Pinpoint the cell where the given text exists, returning its (x, y) midpoint coordinate. 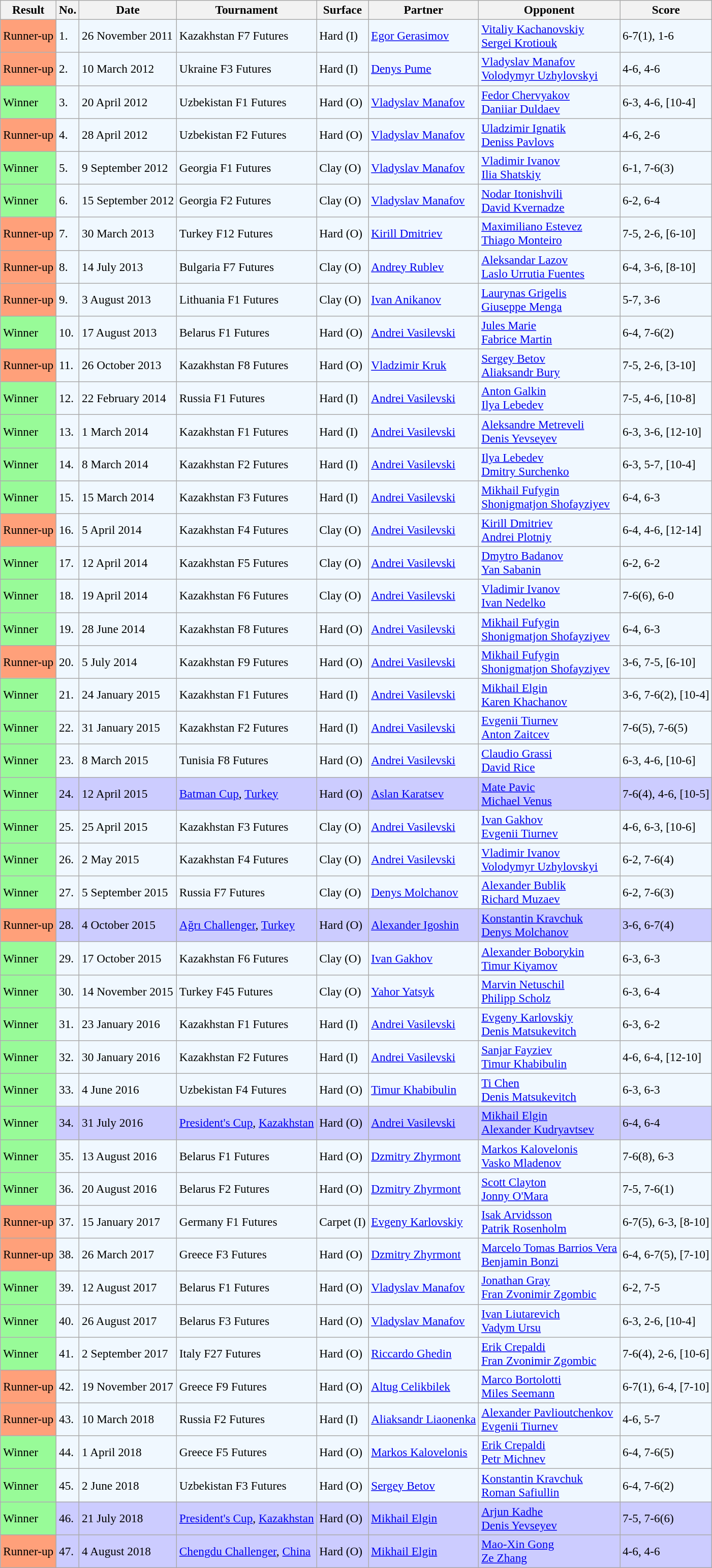
7-6(6), 6-0 (666, 596)
5 September 2015 (128, 892)
19. (68, 628)
5 July 2014 (128, 662)
Aleksandar Lazov Laslo Urrutia Fuentes (549, 266)
6-3, 5-7, [10-4] (666, 464)
6-2, 7-6(3) (666, 892)
28. (68, 925)
Kazakhstan F9 Futures (246, 662)
20 April 2012 (128, 102)
35. (68, 1156)
23 January 2016 (128, 1024)
40. (68, 1321)
Georgia F2 Futures (246, 200)
No. (68, 10)
Opponent (549, 10)
Mao-Xin Gong Ze Zhang (549, 1551)
38. (68, 1255)
12 August 2017 (128, 1287)
10 March 2012 (128, 69)
Result (28, 10)
Vladimir Ivanov Volodymyr Uzhylovskyi (549, 859)
8 March 2014 (128, 464)
4. (68, 134)
33. (68, 1090)
Belarus F3 Futures (246, 1321)
26. (68, 859)
25. (68, 827)
6-7(5), 6-3, [8-10] (666, 1221)
6-3, 3-6, [12-10] (666, 431)
Kazakhstan F5 Futures (246, 563)
22. (68, 727)
25 April 2015 (128, 827)
37. (68, 1221)
Chengdu Challenger, China (246, 1551)
Ivan Gakhov Evgenii Tiurnev (549, 827)
13 August 2016 (128, 1156)
Russia F2 Futures (246, 1420)
26 August 2017 (128, 1321)
28 April 2012 (128, 134)
26 November 2011 (128, 36)
Denys Pume (424, 69)
14 November 2015 (128, 991)
42. (68, 1386)
6-3, 4-6, [10-6] (666, 761)
Yahor Yatsyk (424, 991)
Uzbekistan F1 Futures (246, 102)
31. (68, 1024)
6-3, 6-4 (666, 991)
Mate Pavic Michael Venus (549, 793)
Anton Galkin Ilya Lebedev (549, 399)
Sergey Betov (424, 1485)
4-6, 2-6 (666, 134)
Marvin Netuschil Philipp Scholz (549, 991)
23. (68, 761)
Vladimir Ivanov Ivan Nedelko (549, 596)
2 September 2017 (128, 1353)
3-6, 7-6(2), [10-4] (666, 695)
Dmytro Badanov Yan Sabanin (549, 563)
Uladzimir Ignatik Deniss Pavlovs (549, 134)
Jules Marie Fabrice Martin (549, 333)
6-7(1), 1-6 (666, 36)
15 January 2017 (128, 1221)
Alexander Boborykin Timur Kiyamov (549, 958)
16. (68, 530)
20. (68, 662)
4-6, 5-7 (666, 1420)
14. (68, 464)
Alexander Pavlioutchenkov Evgenii Tiurnev (549, 1420)
Marcelo Tomas Barrios Vera Benjamin Bonzi (549, 1255)
30. (68, 991)
17. (68, 563)
4-6, 6-3, [10-6] (666, 827)
47. (68, 1551)
6-2, 7-6(4) (666, 859)
Bulgaria F7 Futures (246, 266)
2. (68, 69)
17 August 2013 (128, 333)
Batman Cup, Turkey (246, 793)
7-5, 4-6, [10-8] (666, 399)
Markos Kalovelonis Vasko Mladenov (549, 1156)
7-5, 2-6, [6-10] (666, 234)
Mikhail Elgin Karen Khachanov (549, 695)
9. (68, 299)
Ivan Liutarevich Vadym Ursu (549, 1321)
Italy F27 Futures (246, 1353)
Aleksandre Metreveli Denis Yevseyev (549, 431)
Marco Bortolotti Miles Seemann (549, 1386)
36. (68, 1189)
7-5, 7-6(1) (666, 1189)
4-6, 6-4, [12-10] (666, 1057)
Greece F3 Futures (246, 1255)
45. (68, 1485)
3-6, 6-7(4) (666, 925)
6-4, 3-6, [8-10] (666, 266)
6-3, 6-2 (666, 1024)
2 May 2015 (128, 859)
46. (68, 1518)
Belarus F2 Futures (246, 1189)
Carpet (I) (343, 1221)
Vitaliy Kachanovskiy Sergei Krotiouk (549, 36)
17 October 2015 (128, 958)
30 January 2016 (128, 1057)
7-6(4), 2-6, [10-6] (666, 1353)
7-6(5), 7-6(5) (666, 727)
Surface (343, 10)
Aslan Karatsev (424, 793)
Russia F7 Futures (246, 892)
Uzbekistan F3 Futures (246, 1485)
Georgia F1 Futures (246, 168)
Partner (424, 10)
3 August 2013 (128, 299)
8 March 2015 (128, 761)
Ukraine F3 Futures (246, 69)
3-6, 7-5, [6-10] (666, 662)
12 April 2014 (128, 563)
Fedor Chervyakov Daniiar Duldaev (549, 102)
Sergey Betov Aliaksandr Bury (549, 365)
Kazakhstan F7 Futures (246, 36)
5. (68, 168)
24 January 2015 (128, 695)
Scott Clayton Jonny O'Mara (549, 1189)
4 August 2018 (128, 1551)
Vladzimir Kruk (424, 365)
Markos Kalovelonis (424, 1452)
14 July 2013 (128, 266)
32. (68, 1057)
7-5, 7-6(6) (666, 1518)
7-5, 2-6, [3-10] (666, 365)
Evgeny Karlovskiy Denis Matsukevitch (549, 1024)
Kirill Dmitriev (424, 234)
Isak Arvidsson Patrik Rosenholm (549, 1221)
21. (68, 695)
6-2, 6-4 (666, 200)
Erik Crepaldi Fran Zvonimir Zgombic (549, 1353)
27. (68, 892)
Germany F1 Futures (246, 1221)
Ivan Anikanov (424, 299)
12. (68, 399)
1 March 2014 (128, 431)
6. (68, 200)
6-2, 7-5 (666, 1287)
Ivan Gakhov (424, 958)
5-7, 3-6 (666, 299)
34. (68, 1123)
Tournament (246, 10)
Claudio Grassi David Rice (549, 761)
Arjun Kadhe Denis Yevseyev (549, 1518)
6-3, 2-6, [10-4] (666, 1321)
Ilya Lebedev Dmitry Surchenko (549, 464)
Russia F1 Futures (246, 399)
Egor Gerasimov (424, 36)
22 February 2014 (128, 399)
Vladyslav Manafov Volodymyr Uzhylovskyi (549, 69)
Turkey F45 Futures (246, 991)
7. (68, 234)
3. (68, 102)
24. (68, 793)
Kirill Dmitriev Andrei Plotniy (549, 530)
18. (68, 596)
15. (68, 497)
29. (68, 958)
Timur Khabibulin (424, 1090)
5 April 2014 (128, 530)
Andrey Rublev (424, 266)
Denys Molchanov (424, 892)
6-4, 4-6, [12-14] (666, 530)
28 June 2014 (128, 628)
4 October 2015 (128, 925)
19 November 2017 (128, 1386)
26 October 2013 (128, 365)
Greece F9 Futures (246, 1386)
13. (68, 431)
Turkey F12 Futures (246, 234)
6-7(1), 6-4, [7-10] (666, 1386)
Uzbekistan F2 Futures (246, 134)
Aliaksandr Liaonenka (424, 1420)
Laurynas Grigelis Giuseppe Menga (549, 299)
10. (68, 333)
1 April 2018 (128, 1452)
31 January 2015 (128, 727)
31 July 2016 (128, 1123)
Score (666, 10)
6-4, 6-7(5), [7-10] (666, 1255)
12 April 2015 (128, 793)
Riccardo Ghedin (424, 1353)
Alexander Bublik Richard Muzaev (549, 892)
Konstantin Kravchuk Denys Molchanov (549, 925)
Vladimir Ivanov Ilia Shatskiy (549, 168)
Tunisia F8 Futures (246, 761)
Jonathan Gray Fran Zvonimir Zgombic (549, 1287)
7-6(8), 6-3 (666, 1156)
Alexander Igoshin (424, 925)
8. (68, 266)
19 April 2014 (128, 596)
Konstantin Kravchuk Roman Safiullin (549, 1485)
Evgeny Karlovskiy (424, 1221)
6-4, 6-4 (666, 1123)
Ti Chen Denis Matsukevitch (549, 1090)
6-4, 7-6(5) (666, 1452)
Altug Celikbilek (424, 1386)
Ağrı Challenger, Turkey (246, 925)
Sanjar Fayziev Timur Khabibulin (549, 1057)
Maximiliano Estevez Thiago Monteiro (549, 234)
1. (68, 36)
Evgenii Tiurnev Anton Zaitcev (549, 727)
44. (68, 1452)
41. (68, 1353)
15 September 2012 (128, 200)
20 August 2016 (128, 1189)
30 March 2013 (128, 234)
39. (68, 1287)
4 June 2016 (128, 1090)
21 July 2018 (128, 1518)
10 March 2018 (128, 1420)
6-1, 7-6(3) (666, 168)
11. (68, 365)
Mikhail Elgin Alexander Kudryavtsev (549, 1123)
9 September 2012 (128, 168)
43. (68, 1420)
7-6(4), 4-6, [10-5] (666, 793)
6-2, 6-2 (666, 563)
26 March 2017 (128, 1255)
Greece F5 Futures (246, 1452)
Lithuania F1 Futures (246, 299)
Nodar Itonishvili David Kvernadze (549, 200)
6-3, 4-6, [10-4] (666, 102)
Uzbekistan F4 Futures (246, 1090)
Erik Crepaldi Petr Michnev (549, 1452)
15 March 2014 (128, 497)
2 June 2018 (128, 1485)
Date (128, 10)
